Find where the given text appears and provide that cell's center as (x, y) coordinate. 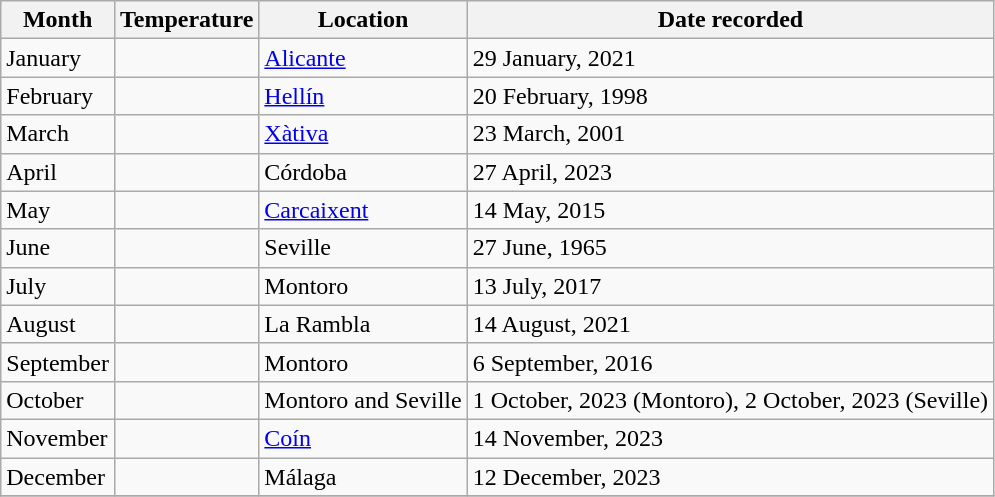
October (58, 400)
Date recorded (730, 20)
27 April, 2023 (730, 172)
Location (363, 20)
20 February, 1998 (730, 96)
La Rambla (363, 324)
14 August, 2021 (730, 324)
December (58, 477)
March (58, 134)
Temperature (186, 20)
Montoro and Seville (363, 400)
Málaga (363, 477)
May (58, 210)
April (58, 172)
23 March, 2001 (730, 134)
Córdoba (363, 172)
Alicante (363, 58)
29 January, 2021 (730, 58)
January (58, 58)
September (58, 362)
June (58, 248)
Carcaixent (363, 210)
Xàtiva (363, 134)
July (58, 286)
12 December, 2023 (730, 477)
Seville (363, 248)
13 July, 2017 (730, 286)
6 September, 2016 (730, 362)
14 May, 2015 (730, 210)
November (58, 438)
14 November, 2023 (730, 438)
1 October, 2023 (Montoro), 2 October, 2023 (Seville) (730, 400)
August (58, 324)
Month (58, 20)
Hellín (363, 96)
27 June, 1965 (730, 248)
February (58, 96)
Coín (363, 438)
